Locate the cell with the specified text and output its (x, y) center coordinate. 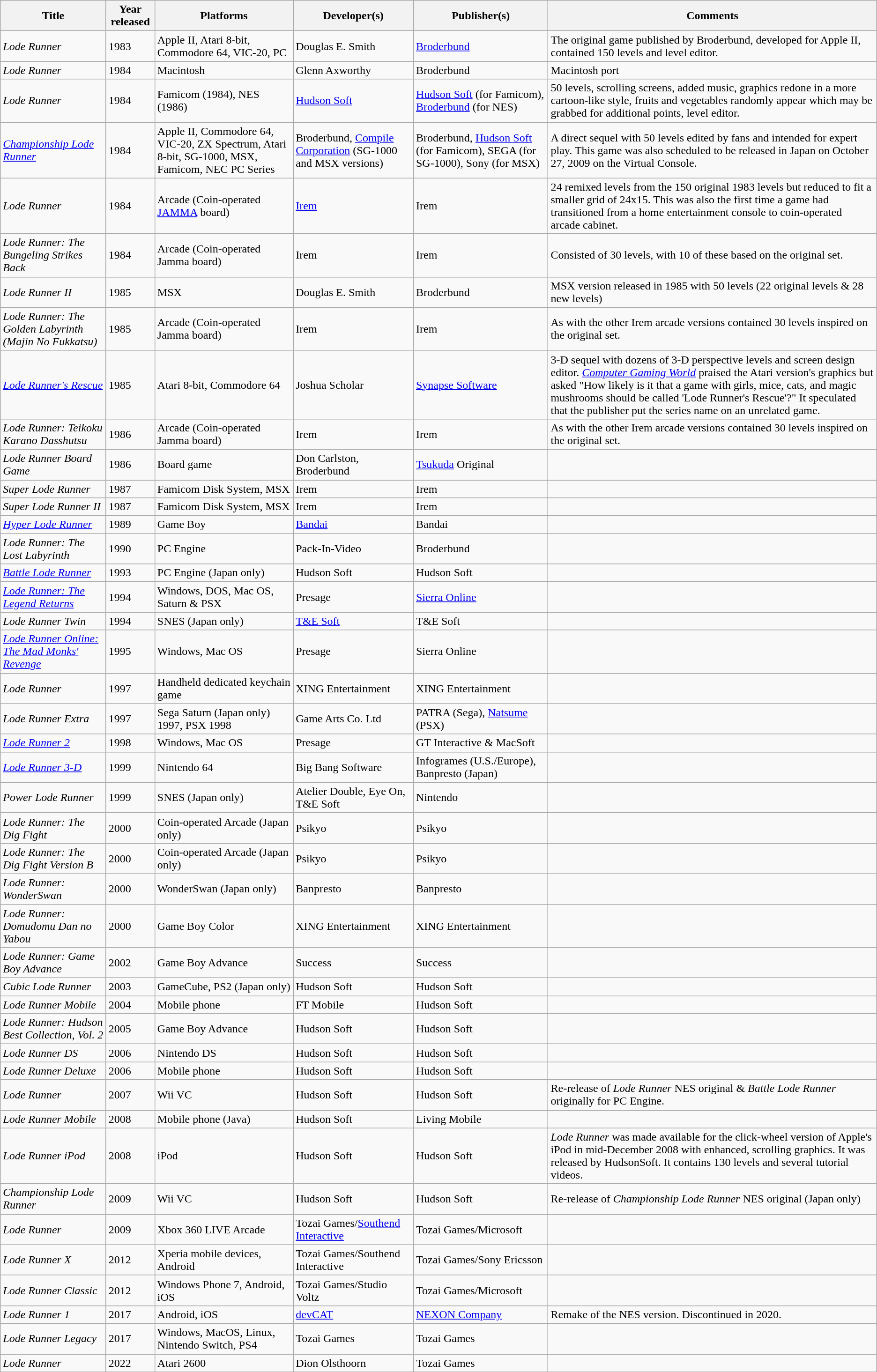
Game Arts Co. Ltd (353, 719)
Lode Runner: The Dig Fight Version B (53, 858)
Apple II, Commodore 64, VIC-20, ZX Spectrum, Atari 8-bit, SG-1000, MSX, Famicom, NEC PC Series (224, 150)
Lode Runner: Hudson Best Collection, Vol. 2 (53, 1029)
Re-release of Championship Lode Runner NES original (Japan only) (712, 1199)
2004 (130, 1005)
Windows Phone 7, Android, iOS (224, 1290)
Lode Runner 2 (53, 743)
Super Lode Runner II (53, 507)
Lode Runner II (53, 292)
1989 (130, 525)
Macintosh port (712, 70)
GT Interactive & MacSoft (481, 743)
Windows, DOS, Mac OS, Saturn & PSX (224, 597)
devCAT (353, 1314)
2007 (130, 1095)
1983 (130, 46)
Lode Runner: WonderSwan (53, 889)
Hyper Lode Runner (53, 525)
Super Lode Runner (53, 489)
The original game published by Broderbund, developed for Apple II, contained 150 levels and level editor. (712, 46)
Lode Runner: The Golden Labyrinth (Majin No Fukkatsu) (53, 329)
Lode Runner 3-D (53, 767)
Living Mobile (481, 1119)
PATRA (Sega), Natsume (PSX) (481, 719)
MSX (224, 292)
Platforms (224, 16)
Lode Runner's Rescue (53, 385)
Consisted of 30 levels, with 10 of these based on the original set. (712, 255)
Infogrames (U.S./Europe), Banpresto (Japan) (481, 767)
Lode Runner Legacy (53, 1339)
Lode Runner Twin (53, 621)
Nintendo DS (224, 1053)
2022 (130, 1363)
Title (53, 16)
2005 (130, 1029)
Board game (224, 465)
Lode Runner: The Legend Returns (53, 597)
Mobile phone (Java) (224, 1119)
NEXON Company (481, 1314)
Lode Runner: Domudomu Dan no Yabou (53, 926)
Cubic Lode Runner (53, 987)
Remake of the NES version. Discontinued in 2020. (712, 1314)
Lode Runner Extra (53, 719)
Macintosh (224, 70)
Lode Runner DS (53, 1053)
Atari 2600 (224, 1363)
Lode Runner: The Dig Fight (53, 828)
Broderbund, Compile Corporation (SG-1000 and MSX versions) (353, 150)
Nintendo (481, 797)
Lode Runner Deluxe (53, 1071)
Tozai Games/Studio Voltz (353, 1290)
WonderSwan (Japan only) (224, 889)
Tsukuda Original (481, 465)
Xbox 360 LIVE Arcade (224, 1229)
Lode Runner: Game Boy Advance (53, 963)
Lode Runner 1 (53, 1314)
Hudson Soft (for Famicom), Broderbund (for NES) (481, 101)
Re-release of Lode Runner NES original & Battle Lode Runner originally for PC Engine. (712, 1095)
1993 (130, 573)
Lode Runner: Teikoku Karano Dasshutsu (53, 434)
iPod (224, 1156)
FT Mobile (353, 1005)
Game Boy Color (224, 926)
Pack-In-Video (353, 549)
Famicom (1984), NES (1986) (224, 101)
2002 (130, 963)
1990 (130, 549)
PC Engine (Japan only) (224, 573)
Comments (712, 16)
Atari 8-bit, Commodore 64 (224, 385)
Big Bang Software (353, 767)
Lode Runner Classic (53, 1290)
Game Boy (224, 525)
Arcade (Coin-operated JAMMA board) (224, 206)
Battle Lode Runner (53, 573)
Atelier Double, Eye On, T&E Soft (353, 797)
Lode Runner Board Game (53, 465)
Nintendo 64 (224, 767)
Sega Saturn (Japan only) 1997, PSX 1998 (224, 719)
PC Engine (224, 549)
Don Carlston, Broderbund (353, 465)
Tozai Games/Sony Ericsson (481, 1260)
1995 (130, 652)
GameCube, PS2 (Japan only) (224, 987)
Android, iOS (224, 1314)
Lode Runner: The Lost Labyrinth (53, 549)
Broderbund, Hudson Soft (for Famicom), SEGA (for SG-1000), Sony (for MSX) (481, 150)
Lode Runner iPod (53, 1156)
Publisher(s) (481, 16)
Glenn Axworthy (353, 70)
Joshua Scholar (353, 385)
Xperia mobile devices, Android (224, 1260)
Handheld dedicated keychain game (224, 689)
Lode Runner X (53, 1260)
Year released (130, 16)
Lode Runner: The Bungeling Strikes Back (53, 255)
Windows, MacOS, Linux, Nintendo Switch, PS4 (224, 1339)
1998 (130, 743)
Developer(s) (353, 16)
Power Lode Runner (53, 797)
Synapse Software (481, 385)
2003 (130, 987)
Apple II, Atari 8-bit, Commodore 64, VIC-20, PC (224, 46)
MSX version released in 1985 with 50 levels (22 original levels & 28 new levels) (712, 292)
Lode Runner Online: The Mad Monks' Revenge (53, 652)
Dion Olsthoorn (353, 1363)
